Detect which cell encompasses the target text, then output its [X, Y] center coordinate. 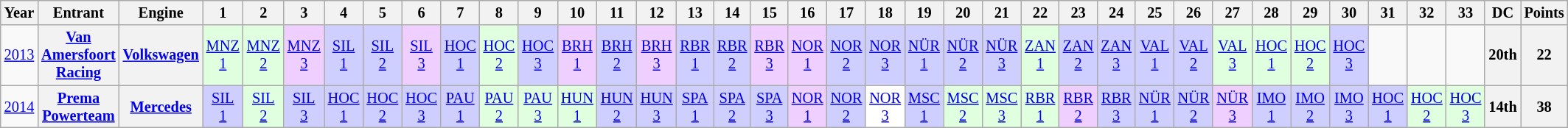
HUN3 [657, 107]
31 [1387, 13]
19 [924, 13]
ZAN3 [1116, 55]
IMO3 [1349, 107]
ZAN1 [1040, 55]
Year [19, 13]
HUN1 [577, 107]
Prema Powerteam [78, 107]
Van Amersfoort Racing [78, 55]
Engine [161, 13]
2014 [19, 107]
2 [264, 13]
SPA3 [769, 107]
15 [769, 13]
IMO1 [1271, 107]
38 [1544, 107]
13 [695, 13]
30 [1349, 13]
17 [846, 13]
MSC1 [924, 107]
HUN2 [617, 107]
24 [1116, 13]
7 [460, 13]
PAU2 [500, 107]
PAU1 [460, 107]
PAU3 [538, 107]
VAL1 [1154, 55]
21 [1001, 13]
2013 [19, 55]
MNZ1 [223, 55]
29 [1311, 13]
Points [1544, 13]
8 [500, 13]
16 [808, 13]
5 [382, 13]
SPA2 [732, 107]
25 [1154, 13]
33 [1466, 13]
MNZ3 [304, 55]
12 [657, 13]
9 [538, 13]
Mercedes [161, 107]
DC [1502, 13]
MSC2 [963, 107]
SPA1 [695, 107]
6 [422, 13]
Volkswagen [161, 55]
18 [885, 13]
MNZ2 [264, 55]
20th [1502, 55]
4 [344, 13]
32 [1427, 13]
27 [1233, 13]
MSC3 [1001, 107]
Entrant [78, 13]
ZAN2 [1079, 55]
28 [1271, 13]
VAL3 [1233, 55]
10 [577, 13]
14 [732, 13]
BRH3 [657, 55]
26 [1194, 13]
20 [963, 13]
BRH2 [617, 55]
1 [223, 13]
BRH1 [577, 55]
3 [304, 13]
11 [617, 13]
14th [1502, 107]
23 [1079, 13]
VAL2 [1194, 55]
IMO2 [1311, 107]
